Return the (X, Y) coordinate for the center point of the cell that contains the specified text.  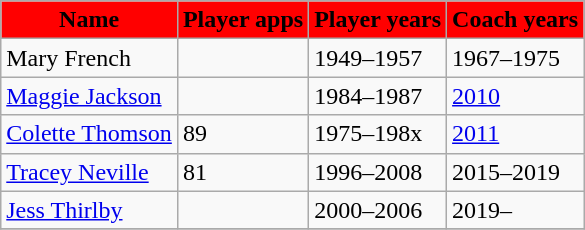
Jess Thirlby (90, 210)
1984–1987 (378, 96)
1949–1957 (378, 58)
1967–1975 (516, 58)
2019– (516, 210)
2010 (516, 96)
Player apps (242, 20)
2011 (516, 134)
Maggie Jackson (90, 96)
Coach years (516, 20)
Player years (378, 20)
81 (242, 172)
1996–2008 (378, 172)
2015–2019 (516, 172)
1975–198x (378, 134)
Tracey Neville (90, 172)
Name (90, 20)
89 (242, 134)
2000–2006 (378, 210)
Mary French (90, 58)
Colette Thomson (90, 134)
